Scan for the cell matching the given text and deliver its [x, y] coordinate at center. 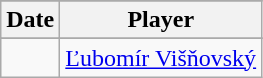
Player [161, 20]
Ľubomír Višňovský [161, 58]
Date [30, 20]
